Detect which cell encompasses the target text, then output its [X, Y] center coordinate. 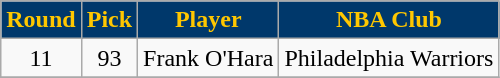
93 [109, 58]
Pick [109, 20]
11 [41, 58]
Frank O'Hara [208, 58]
Player [208, 20]
NBA Club [389, 20]
Round [41, 20]
Philadelphia Warriors [389, 58]
